Output the [X, Y] coordinate of the center of the cell containing the given text.  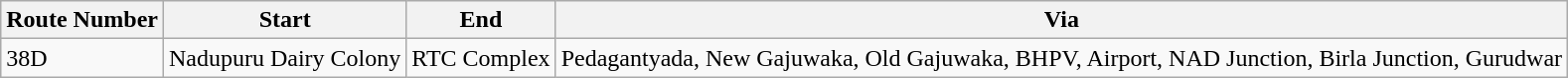
End [481, 20]
Start [284, 20]
RTC Complex [481, 58]
Nadupuru Dairy Colony [284, 58]
Via [1061, 20]
Route Number [82, 20]
Pedagantyada, New Gajuwaka, Old Gajuwaka, BHPV, Airport, NAD Junction, Birla Junction, Gurudwar [1061, 58]
38D [82, 58]
